Detect which cell encompasses the target text, then output its [x, y] center coordinate. 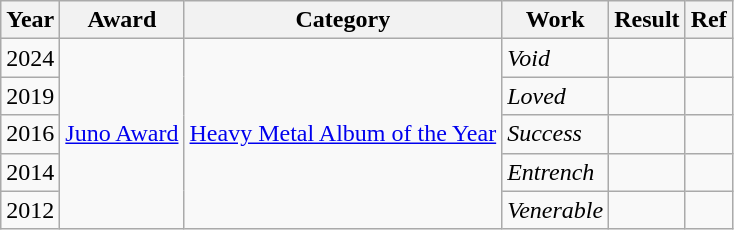
Year [30, 20]
Loved [556, 96]
Work [556, 20]
Result [647, 20]
Void [556, 58]
Juno Award [122, 134]
Venerable [556, 210]
Category [343, 20]
Award [122, 20]
2019 [30, 96]
Ref [708, 20]
2012 [30, 210]
2024 [30, 58]
2014 [30, 172]
Heavy Metal Album of the Year [343, 134]
2016 [30, 134]
Entrench [556, 172]
Success [556, 134]
